Scan for the cell matching the given text and deliver its [x, y] coordinate at center. 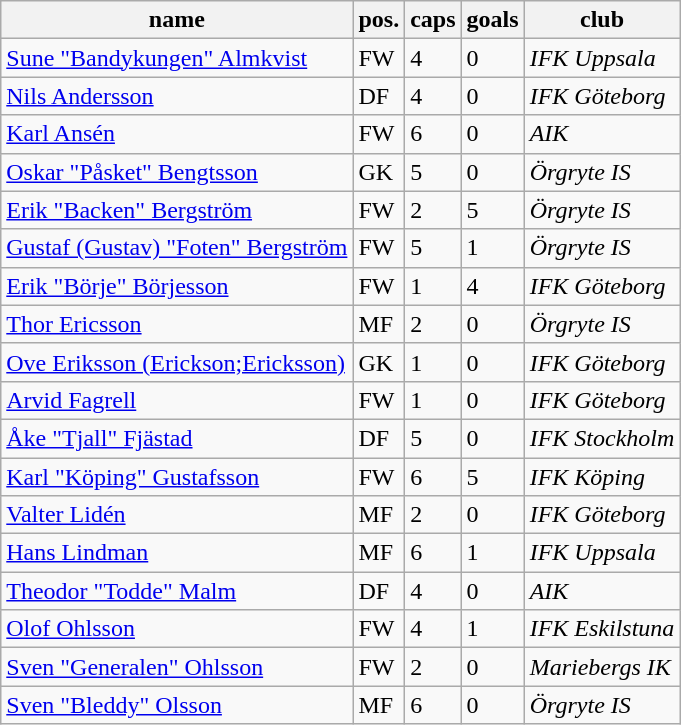
Gustaf (Gustav) "Foten" Bergström [177, 248]
IFK Stockholm [602, 438]
Thor Ericsson [177, 324]
IFK Köping [602, 477]
Olof Ohlsson [177, 629]
Åke "Tjall" Fjästad [177, 438]
Erik "Börje" Börjesson [177, 286]
Hans Lindman [177, 553]
Oskar "Påsket" Bengtsson [177, 172]
Ove Eriksson (Erickson;Ericksson) [177, 362]
Sune "Bandykungen" Almkvist [177, 58]
Erik "Backen" Bergström [177, 210]
Theodor "Todde" Malm [177, 591]
pos. [379, 20]
name [177, 20]
Nils Andersson [177, 96]
IFK Eskilstuna [602, 629]
Mariebergs IK [602, 667]
Karl Ansén [177, 134]
Karl "Köping" Gustafsson [177, 477]
Arvid Fagrell [177, 400]
Sven "Generalen" Ohlsson [177, 667]
Valter Lidén [177, 515]
caps [433, 20]
goals [492, 20]
club [602, 20]
Sven "Bleddy" Olsson [177, 705]
